Find where the given text appears and provide that cell's center as [X, Y] coordinate. 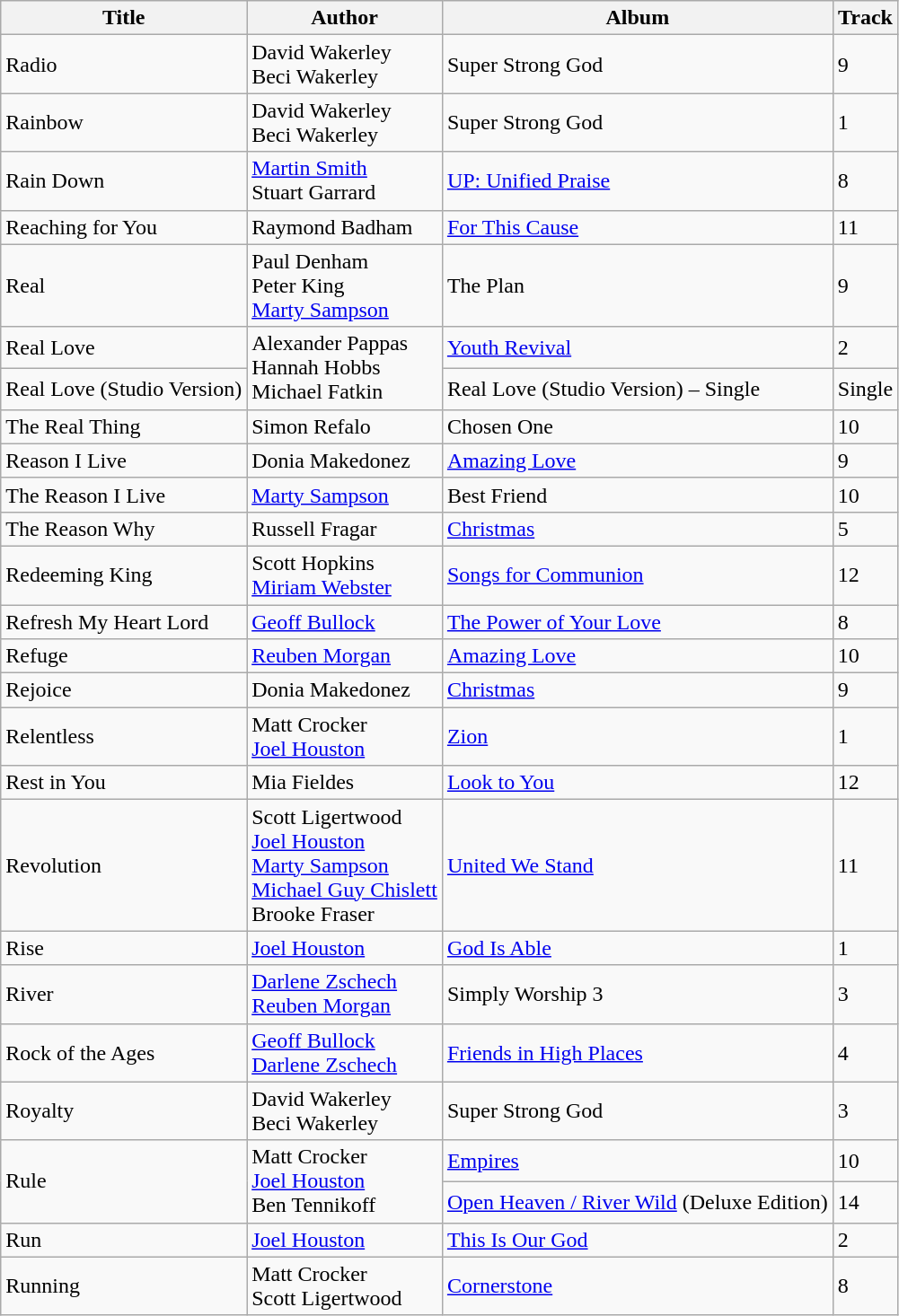
Track [865, 18]
Russell Fragar [345, 529]
Rise [124, 948]
5 [865, 529]
UP: Unified Praise [638, 181]
Paul Denham Peter King Marty Sampson [345, 285]
Chosen One [638, 426]
God Is Able [638, 948]
Empires [638, 1161]
Redeeming King [124, 575]
Scott Hopkins Miriam Webster [345, 575]
Single [865, 389]
Raymond Badham [345, 227]
Rain Down [124, 181]
Author [345, 18]
United We Stand [638, 865]
Matt Crocker Scott Ligertwood [345, 1285]
4 [865, 1052]
Album [638, 18]
Matt Crocker Joel Houston [345, 736]
Geoff Bullock Darlene Zschech [345, 1052]
Running [124, 1285]
Relentless [124, 736]
Run [124, 1240]
Title [124, 18]
Matt Crocker Joel Houston Ben Tennikoff [345, 1181]
Real [124, 285]
Reaching for You [124, 227]
Simon Refalo [345, 426]
Reason I Live [124, 461]
Refuge [124, 656]
The Power of Your Love [638, 622]
The Reason I Live [124, 495]
Marty Sampson [345, 495]
Martin Smith Stuart Garrard [345, 181]
Rainbow [124, 122]
Real Love (Studio Version) – Single [638, 389]
Royalty [124, 1111]
Youth Revival [638, 347]
The Real Thing [124, 426]
Scott Ligertwood Joel Houston Marty Sampson Michael Guy Chislett Brooke Fraser [345, 865]
14 [865, 1202]
Alexander Pappas Hannah Hobbs Michael Fatkin [345, 368]
Real Love [124, 347]
Mia Fieldes [345, 783]
The Reason Why [124, 529]
Rule [124, 1181]
Songs for Communion [638, 575]
Geoff Bullock [345, 622]
Darlene Zschech Reuben Morgan [345, 995]
Rest in You [124, 783]
Look to You [638, 783]
Rock of the Ages [124, 1052]
Rejoice [124, 690]
Open Heaven / River Wild (Deluxe Edition) [638, 1202]
Refresh My Heart Lord [124, 622]
Simply Worship 3 [638, 995]
Best Friend [638, 495]
This Is Our God [638, 1240]
Cornerstone [638, 1285]
Radio [124, 65]
Revolution [124, 865]
The Plan [638, 285]
Friends in High Places [638, 1052]
Zion [638, 736]
Real Love (Studio Version) [124, 389]
Reuben Morgan [345, 656]
For This Cause [638, 227]
River [124, 995]
